For the text-containing cell, return its midpoint in [x, y] coordinate format. 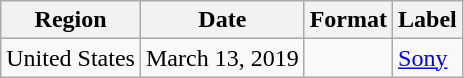
Sony [428, 58]
March 13, 2019 [222, 58]
Date [222, 20]
Format [348, 20]
Region [71, 20]
United States [71, 58]
Label [428, 20]
